Detect which cell encompasses the target text, then output its [x, y] center coordinate. 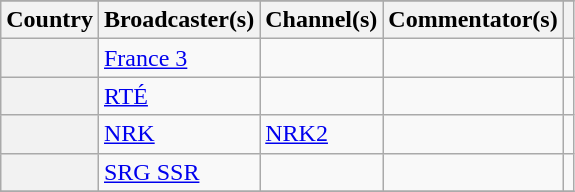
Broadcaster(s) [178, 20]
France 3 [178, 58]
RTÉ [178, 96]
NRK2 [322, 134]
Country [50, 20]
Channel(s) [322, 20]
Commentator(s) [473, 20]
SRG SSR [178, 172]
NRK [178, 134]
